Return (X, Y) of the center of cell containing provided text 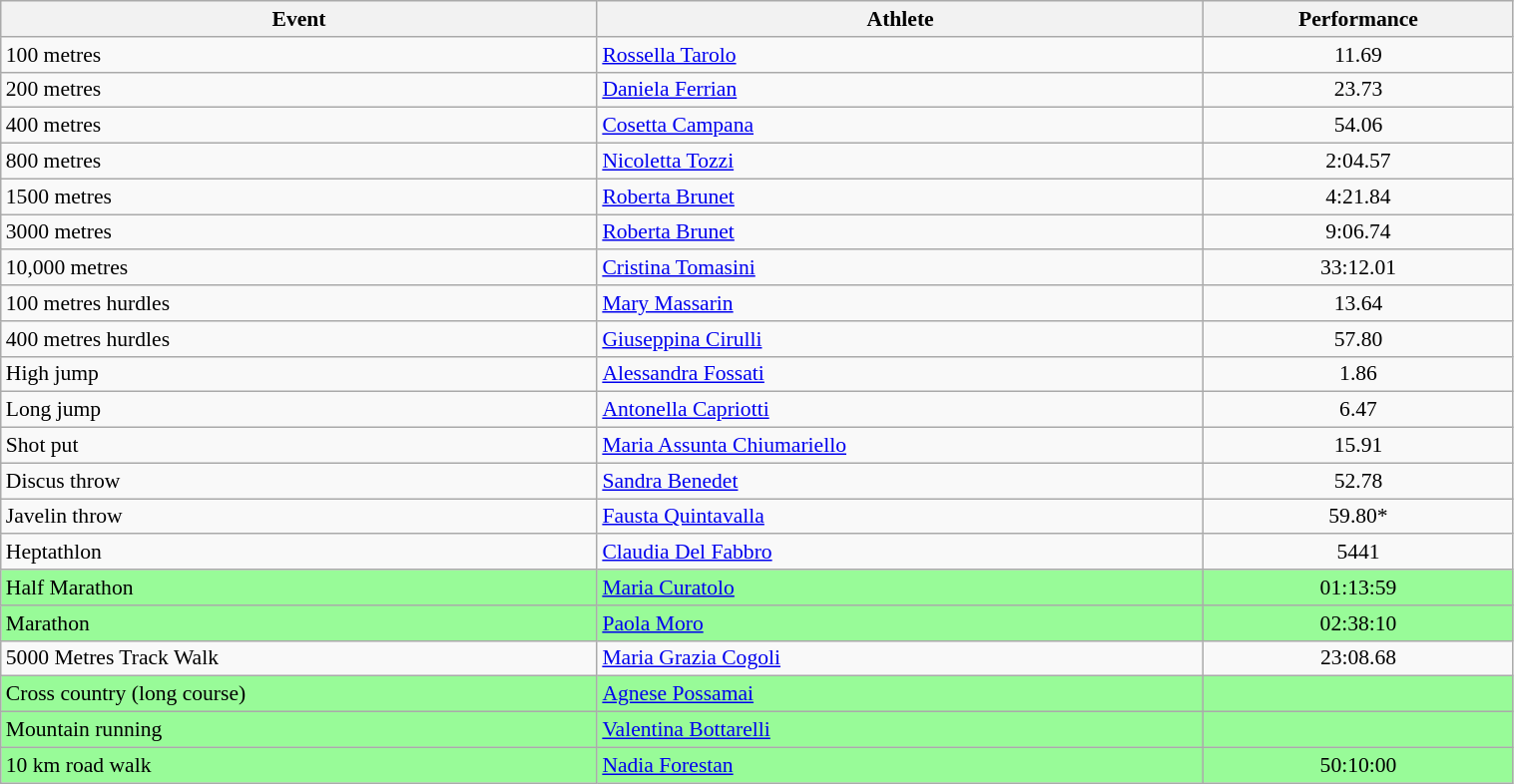
54.06 (1358, 126)
400 metres hurdles (299, 339)
1500 metres (299, 196)
11.69 (1358, 55)
High jump (299, 374)
Claudia Del Fabbro (900, 553)
5441 (1358, 553)
Performance (1358, 19)
Maria Assunta Chiumariello (900, 446)
01:13:59 (1358, 588)
Sandra Benedet (900, 481)
400 metres (299, 126)
2:04.57 (1358, 162)
Shot put (299, 446)
Agnese Possamai (900, 694)
3000 metres (299, 232)
4:21.84 (1358, 196)
Event (299, 19)
Paola Moro (900, 623)
10,000 metres (299, 268)
10 km road walk (299, 765)
5000 Metres Track Walk (299, 658)
1.86 (1358, 374)
100 metres hurdles (299, 303)
Marathon (299, 623)
23.73 (1358, 90)
Mountain running (299, 730)
200 metres (299, 90)
Daniela Ferrian (900, 90)
Valentina Bottarelli (900, 730)
57.80 (1358, 339)
33:12.01 (1358, 268)
Alessandra Fossati (900, 374)
59.80* (1358, 517)
Maria Grazia Cogoli (900, 658)
Fausta Quintavalla (900, 517)
Mary Massarin (900, 303)
6.47 (1358, 410)
9:06.74 (1358, 232)
13.64 (1358, 303)
Giuseppina Cirulli (900, 339)
Cosetta Campana (900, 126)
Antonella Capriotti (900, 410)
Javelin throw (299, 517)
Cross country (long course) (299, 694)
Nadia Forestan (900, 765)
Rossella Tarolo (900, 55)
Athlete (900, 19)
50:10:00 (1358, 765)
100 metres (299, 55)
Cristina Tomasini (900, 268)
02:38:10 (1358, 623)
Discus throw (299, 481)
800 metres (299, 162)
23:08.68 (1358, 658)
Long jump (299, 410)
Maria Curatolo (900, 588)
Half Marathon (299, 588)
15.91 (1358, 446)
Nicoletta Tozzi (900, 162)
Heptathlon (299, 553)
52.78 (1358, 481)
